Identify which cell holds the provided text, then report its (x, y) central coordinate. 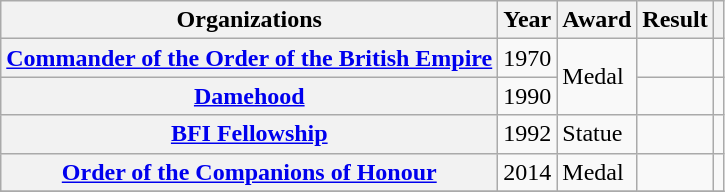
Damehood (250, 96)
Order of the Companions of Honour (250, 172)
Organizations (250, 20)
Result (675, 20)
1970 (528, 58)
Award (597, 20)
BFI Fellowship (250, 134)
1990 (528, 96)
1992 (528, 134)
Year (528, 20)
Commander of the Order of the British Empire (250, 58)
2014 (528, 172)
Statue (597, 134)
